Return the [X, Y] coordinate for the center point of the cell that contains the specified text.  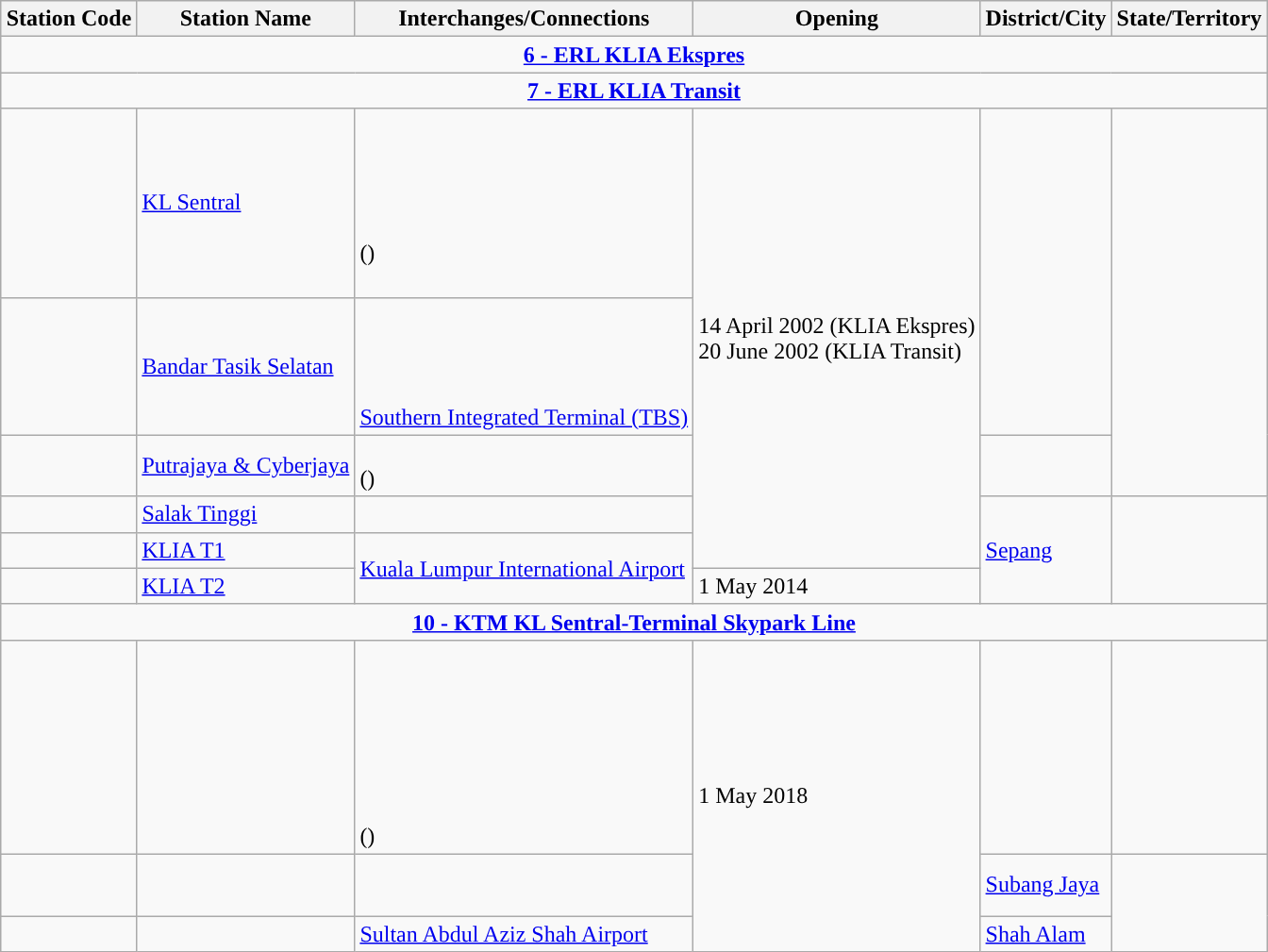
Kuala Lumpur International Airport [525, 568]
State/Territory [1189, 19]
Shah Alam [1045, 933]
KL Sentral [245, 203]
7 - ERL KLIA Transit [634, 91]
Station Code [69, 19]
KLIA T2 [245, 586]
Salak Tinggi [245, 514]
Station Name [245, 19]
1 May 2014 [837, 586]
Southern Integrated Terminal (TBS) [525, 366]
Interchanges/Connections [525, 19]
Sultan Abdul Aziz Shah Airport [525, 933]
10 - KTM KL Sentral-Terminal Skypark Line [634, 622]
District/City [1045, 19]
Putrajaya & Cyberjaya [245, 466]
6 - ERL KLIA Ekspres [634, 55]
Sepang [1045, 550]
1 May 2018 [837, 795]
14 April 2002 (KLIA Ekspres)20 June 2002 (KLIA Transit) [837, 338]
Bandar Tasik Selatan [245, 366]
Opening [837, 19]
Subang Jaya [1045, 885]
KLIA T1 [245, 550]
